Output the (X, Y) coordinate of the center of the cell containing the given text.  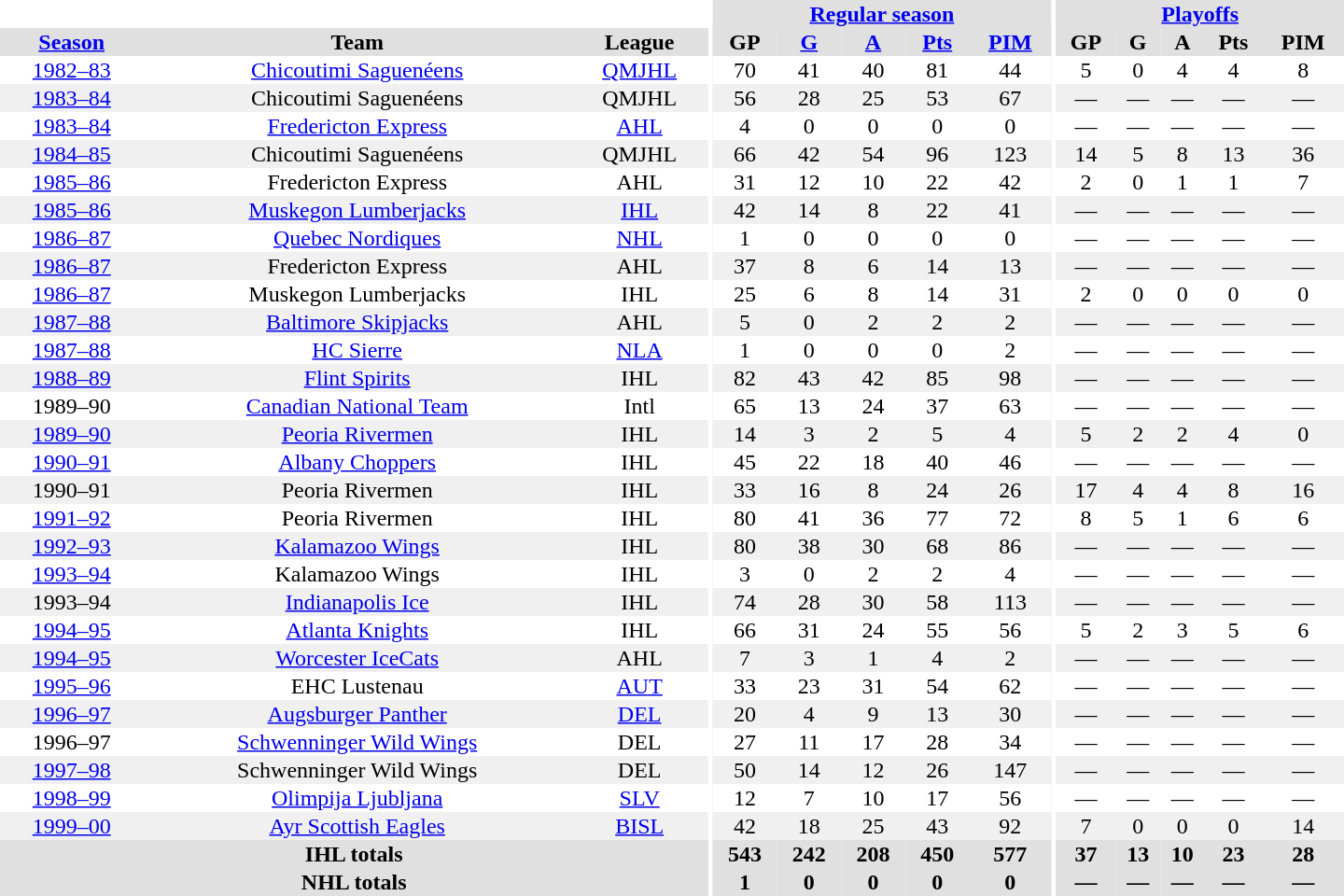
Ayr Scottish Eagles (357, 826)
543 (745, 854)
81 (937, 70)
96 (937, 154)
NLA (639, 350)
86 (1011, 546)
67 (1011, 98)
70 (745, 70)
11 (808, 742)
1982–83 (71, 70)
1997–98 (71, 770)
62 (1011, 686)
IHL totals (354, 854)
53 (937, 98)
9 (874, 714)
34 (1011, 742)
72 (1011, 518)
74 (745, 602)
NHL totals (354, 882)
1995–96 (71, 686)
147 (1011, 770)
Regular season (883, 14)
Indianapolis Ice (357, 602)
Playoffs (1200, 14)
46 (1011, 462)
Albany Choppers (357, 462)
242 (808, 854)
Worcester IceCats (357, 658)
577 (1011, 854)
1984–85 (71, 154)
55 (937, 630)
44 (1011, 70)
NHL (639, 238)
63 (1011, 406)
SLV (639, 798)
Olimpija Ljubljana (357, 798)
208 (874, 854)
AUT (639, 686)
27 (745, 742)
45 (745, 462)
1991–92 (71, 518)
Season (71, 42)
85 (937, 378)
EHC Lustenau (357, 686)
113 (1011, 602)
HC Sierre (357, 350)
1992–93 (71, 546)
65 (745, 406)
77 (937, 518)
Quebec Nordiques (357, 238)
Intl (639, 406)
Canadian National Team (357, 406)
Baltimore Skipjacks (357, 322)
Atlanta Knights (357, 630)
20 (745, 714)
BISL (639, 826)
38 (808, 546)
1988–89 (71, 378)
Flint Spirits (357, 378)
98 (1011, 378)
58 (937, 602)
68 (937, 546)
92 (1011, 826)
123 (1011, 154)
League (639, 42)
82 (745, 378)
Team (357, 42)
450 (937, 854)
1999–00 (71, 826)
1998–99 (71, 798)
Augsburger Panther (357, 714)
50 (745, 770)
